Identify which cell holds the provided text, then report its (x, y) central coordinate. 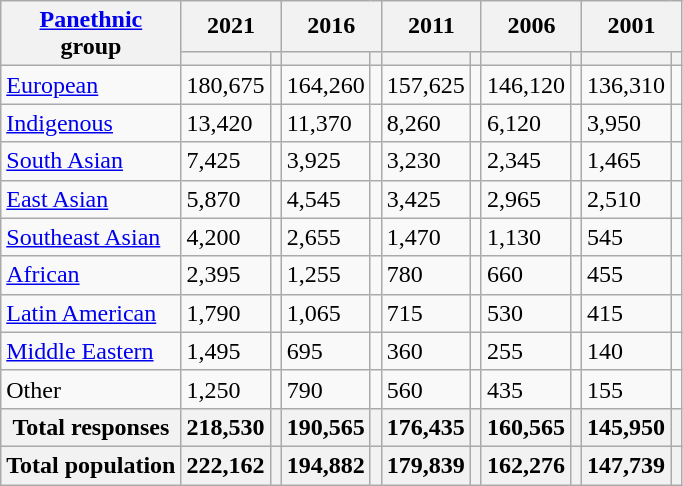
255 (526, 351)
360 (426, 351)
2011 (431, 26)
146,120 (526, 85)
2,395 (226, 275)
790 (326, 389)
179,839 (426, 465)
2006 (531, 26)
2021 (231, 26)
Panethnicgroup (91, 34)
13,420 (226, 123)
2001 (632, 26)
2,655 (326, 237)
194,882 (326, 465)
5,870 (226, 199)
Latin American (91, 313)
Middle Eastern (91, 351)
3,950 (626, 123)
European (91, 85)
1,465 (626, 161)
660 (526, 275)
145,950 (626, 427)
South Asian (91, 161)
4,545 (326, 199)
160,565 (526, 427)
1,495 (226, 351)
3,425 (426, 199)
1,250 (226, 389)
695 (326, 351)
147,739 (626, 465)
136,310 (626, 85)
2016 (331, 26)
2,345 (526, 161)
455 (626, 275)
530 (526, 313)
8,260 (426, 123)
435 (526, 389)
1,065 (326, 313)
157,625 (426, 85)
2,510 (626, 199)
African (91, 275)
Total population (91, 465)
6,120 (526, 123)
7,425 (226, 161)
Other (91, 389)
155 (626, 389)
Southeast Asian (91, 237)
1,130 (526, 237)
162,276 (526, 465)
415 (626, 313)
176,435 (426, 427)
222,162 (226, 465)
3,230 (426, 161)
1,470 (426, 237)
Total responses (91, 427)
140 (626, 351)
560 (426, 389)
218,530 (226, 427)
545 (626, 237)
190,565 (326, 427)
164,260 (326, 85)
11,370 (326, 123)
1,790 (226, 313)
180,675 (226, 85)
4,200 (226, 237)
3,925 (326, 161)
2,965 (526, 199)
1,255 (326, 275)
780 (426, 275)
Indigenous (91, 123)
East Asian (91, 199)
715 (426, 313)
